Locate the cell with the specified text and output its [x, y] center coordinate. 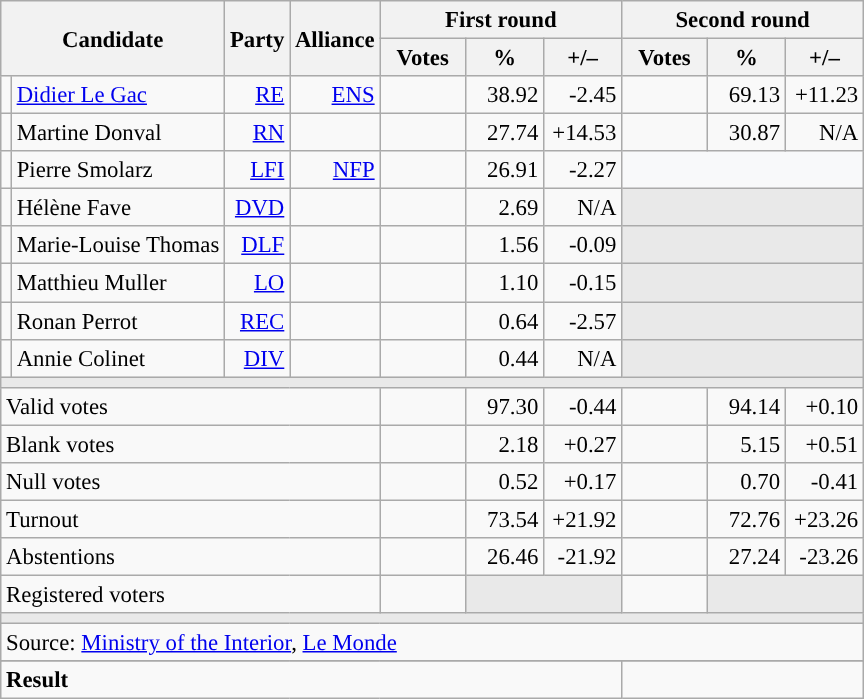
Alliance [335, 38]
73.54 [505, 519]
-0.09 [583, 245]
Party [258, 38]
+0.10 [824, 406]
Hélène Fave [118, 208]
Annie Colinet [118, 358]
2.18 [505, 444]
-21.92 [583, 557]
30.87 [746, 133]
+0.51 [824, 444]
RE [258, 95]
38.92 [505, 95]
REC [258, 321]
DVD [258, 208]
-2.27 [583, 170]
Turnout [190, 519]
-0.15 [583, 283]
Didier Le Gac [118, 95]
1.56 [505, 245]
26.91 [505, 170]
Abstentions [190, 557]
DLF [258, 245]
LFI [258, 170]
-2.45 [583, 95]
+23.26 [824, 519]
Blank votes [190, 444]
69.13 [746, 95]
Marie-Louise Thomas [118, 245]
+21.92 [583, 519]
1.10 [505, 283]
NFP [335, 170]
Source: Ministry of the Interior, Le Monde [432, 643]
97.30 [505, 406]
94.14 [746, 406]
0.52 [505, 482]
DIV [258, 358]
72.76 [746, 519]
Null votes [190, 482]
2.69 [505, 208]
+0.17 [583, 482]
First round [501, 20]
26.46 [505, 557]
+11.23 [824, 95]
Candidate [113, 38]
0.44 [505, 358]
Result [312, 680]
RN [258, 133]
+0.27 [583, 444]
Pierre Smolarz [118, 170]
0.70 [746, 482]
0.64 [505, 321]
Ronan Perrot [118, 321]
-23.26 [824, 557]
27.24 [746, 557]
ENS [335, 95]
Matthieu Muller [118, 283]
Martine Donval [118, 133]
-0.44 [583, 406]
LO [258, 283]
-0.41 [824, 482]
+14.53 [583, 133]
Valid votes [190, 406]
27.74 [505, 133]
Second round [743, 20]
5.15 [746, 444]
-2.57 [583, 321]
Registered voters [190, 594]
